From the cell containing the given text, extract its center point as (X, Y) coordinate. 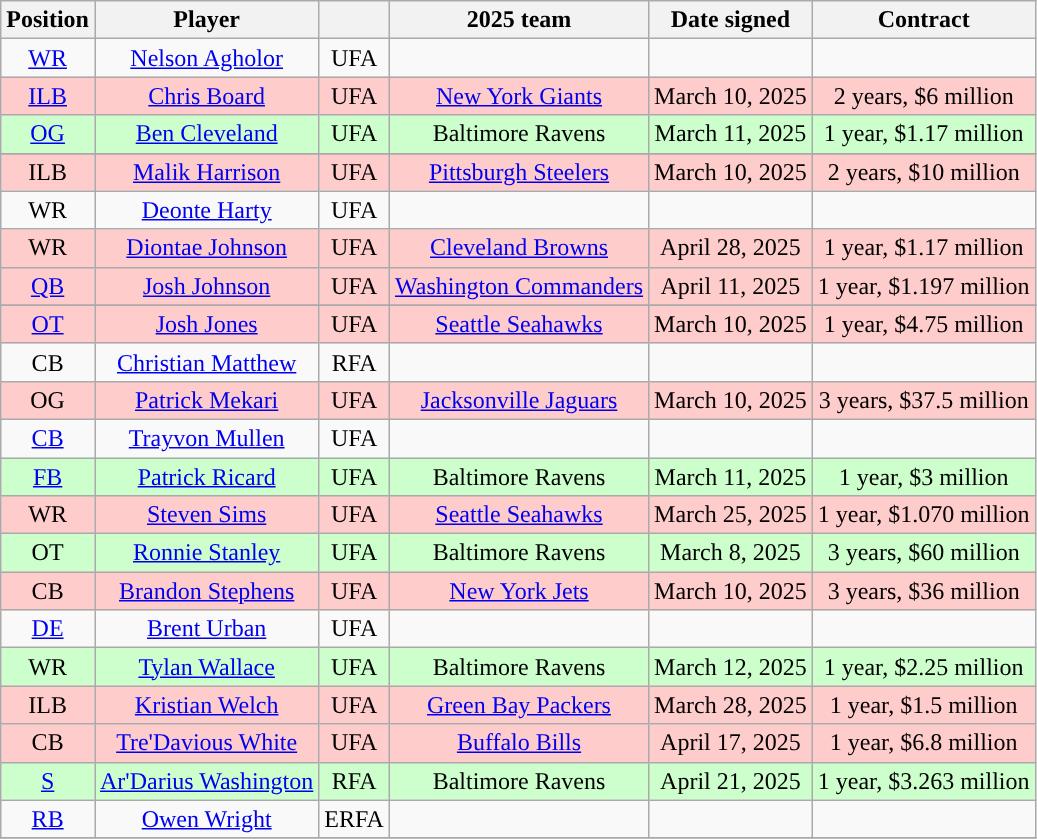
1 year, $1.197 million (924, 286)
FB (48, 477)
Ar'Darius Washington (206, 781)
Nelson Agholor (206, 58)
2 years, $10 million (924, 172)
Contract (924, 20)
Buffalo Bills (518, 743)
QB (48, 286)
Pittsburgh Steelers (518, 172)
Chris Board (206, 96)
March 28, 2025 (731, 705)
Brandon Stephens (206, 591)
Green Bay Packers (518, 705)
Date signed (731, 20)
2025 team (518, 20)
March 8, 2025 (731, 553)
Kristian Welch (206, 705)
Malik Harrison (206, 172)
1 year, $3 million (924, 477)
Owen Wright (206, 819)
Patrick Mekari (206, 400)
Ben Cleveland (206, 134)
ERFA (354, 819)
DE (48, 629)
Position (48, 20)
1 year, $2.25 million (924, 667)
Steven Sims (206, 515)
April 17, 2025 (731, 743)
1 year, $3.263 million (924, 781)
Josh Jones (206, 324)
April 28, 2025 (731, 248)
Tylan Wallace (206, 667)
March 25, 2025 (731, 515)
3 years, $60 million (924, 553)
Trayvon Mullen (206, 438)
April 21, 2025 (731, 781)
Deonte Harty (206, 210)
Tre'Davious White (206, 743)
Josh Johnson (206, 286)
1 year, $1.070 million (924, 515)
RB (48, 819)
Cleveland Browns (518, 248)
S (48, 781)
1 year, $4.75 million (924, 324)
Patrick Ricard (206, 477)
1 year, $1.5 million (924, 705)
1 year, $6.8 million (924, 743)
April 11, 2025 (731, 286)
3 years, $36 million (924, 591)
Christian Matthew (206, 362)
Player (206, 20)
Brent Urban (206, 629)
New York Giants (518, 96)
March 12, 2025 (731, 667)
Ronnie Stanley (206, 553)
New York Jets (518, 591)
Jacksonville Jaguars (518, 400)
Diontae Johnson (206, 248)
2 years, $6 million (924, 96)
3 years, $37.5 million (924, 400)
Washington Commanders (518, 286)
